Extract the [X, Y] coordinate from the center of the cell holding the provided text.  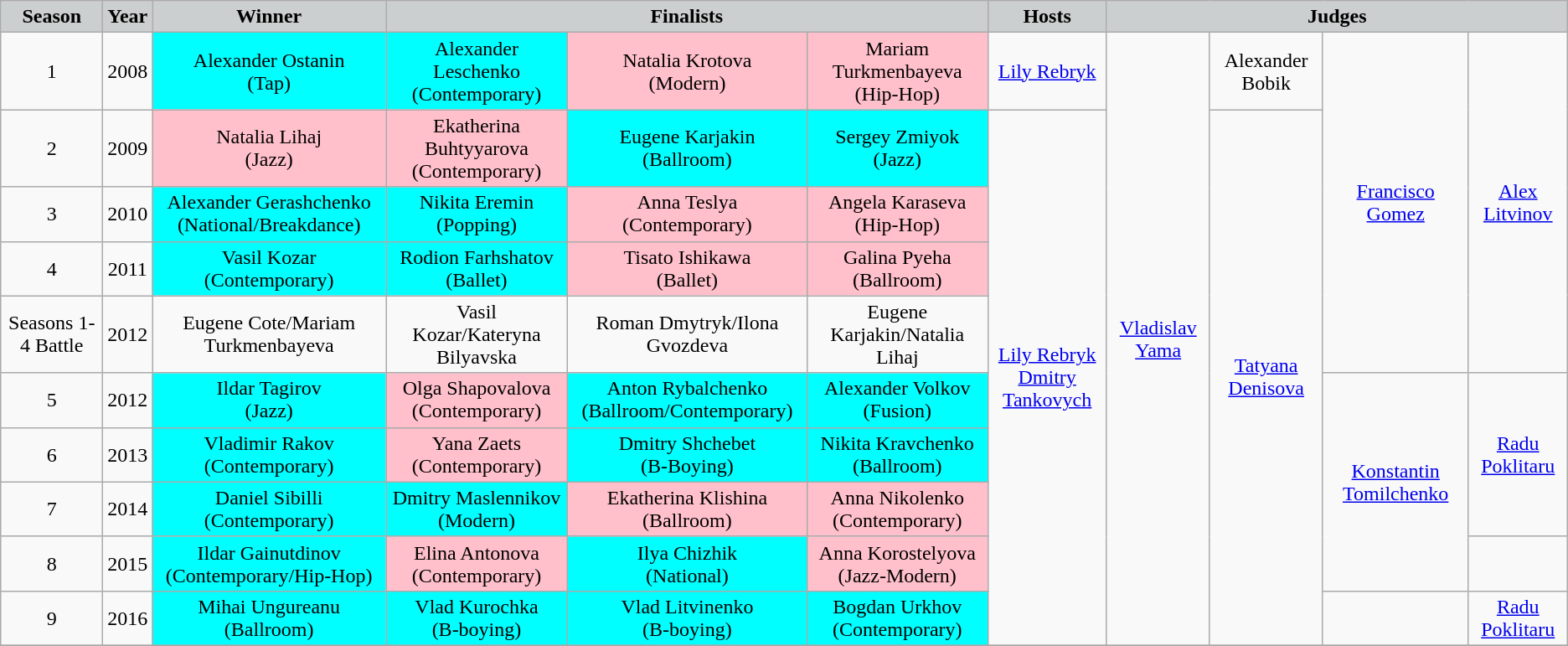
Season [52, 17]
Alex Litvinov [1518, 203]
Anna Korostelyova (Jazz-Modern) [897, 563]
Anna Nikolenko (Contemporary) [897, 509]
Mariam Turkmenbayeva (Hip-Hop) [897, 71]
Nikita Eremin (Popping) [476, 214]
2009 [127, 148]
Natalia Krotova (Modern) [687, 71]
Natalia Lihaj (Jazz) [270, 148]
7 [52, 509]
Year [127, 17]
Alexander Volkov (Fusion) [897, 401]
Lily Rebryk [1047, 71]
Hosts [1047, 17]
Anton Rybalchenko (Ballroom/Contemporary) [687, 401]
Galina Pyeha (Ballroom) [897, 268]
Roman Dmytryk/Ilona Gvozdeva [687, 334]
Vlad Litvinenko (B-boying) [687, 618]
2016 [127, 618]
Ekatherina Buhtyyarova (Contemporary) [476, 148]
Alexander Ostanin (Tap) [270, 71]
Elina Antonova (Contemporary) [476, 563]
Vasil Kozar/Kateryna Bilyavska [476, 334]
Dmitry Shchebet (B-Boying) [687, 454]
Mihai Ungureanu (Ballroom) [270, 618]
Ekatherina Klishina (Ballroom) [687, 509]
8 [52, 563]
2011 [127, 268]
Alexander Gerashchenko (National/Breakdance) [270, 214]
Rodion Farhshatov (Ballet) [476, 268]
Anna Teslya (Contemporary) [687, 214]
Konstantin Tomilchenko [1395, 482]
2014 [127, 509]
2013 [127, 454]
9 [52, 618]
6 [52, 454]
2015 [127, 563]
Nikita Kravchenko (Ballroom) [897, 454]
Angela Karaseva (Hip-Hop) [897, 214]
Seasons 1-4 Battle [52, 334]
2 [52, 148]
Olga Shapovalova (Contemporary) [476, 401]
2008 [127, 71]
2010 [127, 214]
Alexander Bobik [1266, 71]
Eugene Karjakin/Natalia Lihaj [897, 334]
Alexander Leschenko (Contemporary) [476, 71]
Judges [1337, 17]
Daniel Sibilli (Contemporary) [270, 509]
Vladislav Yama [1158, 339]
Sergey Zmiyok (Jazz) [897, 148]
Vladimir Rakov (Contemporary) [270, 454]
Finalists [687, 17]
Vasil Kozar (Contemporary) [270, 268]
Ildar Gainutdinov (Contemporary/Hip-Hop) [270, 563]
1 [52, 71]
Winner [270, 17]
Ilya Chizhik (National) [687, 563]
Lily Rebryk Dmitry Tankovych [1047, 378]
Francisco Gomez [1395, 203]
Tisato Ishikawa (Ballet) [687, 268]
Vlad Kurochka (B-boying) [476, 618]
Ildar Tagirov (Jazz) [270, 401]
5 [52, 401]
Dmitry Maslennikov (Modern) [476, 509]
Eugene Karjakin (Ballroom) [687, 148]
4 [52, 268]
Tatyana Denisova [1266, 378]
Yana Zaets (Contemporary) [476, 454]
Eugene Cote/Mariam Turkmenbayeva [270, 334]
3 [52, 214]
Bogdan Urkhov (Contemporary) [897, 618]
